Output the (X, Y) coordinate of the center of the cell containing the given text.  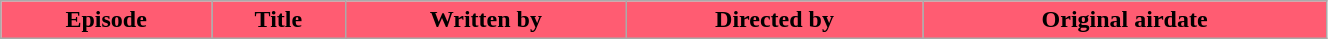
Episode (106, 20)
Title (279, 20)
Written by (486, 20)
Original airdate (1125, 20)
Directed by (774, 20)
